Locate the cell with the specified text and output its [x, y] center coordinate. 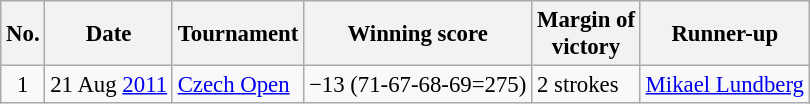
Czech Open [238, 85]
1 [23, 85]
No. [23, 34]
Date [108, 34]
Tournament [238, 34]
Runner-up [724, 34]
Mikael Lundberg [724, 85]
Margin ofvictory [586, 34]
21 Aug 2011 [108, 85]
−13 (71-67-68-69=275) [418, 85]
Winning score [418, 34]
2 strokes [586, 85]
